Extract the (x, y) coordinate from the center of the cell holding the provided text.  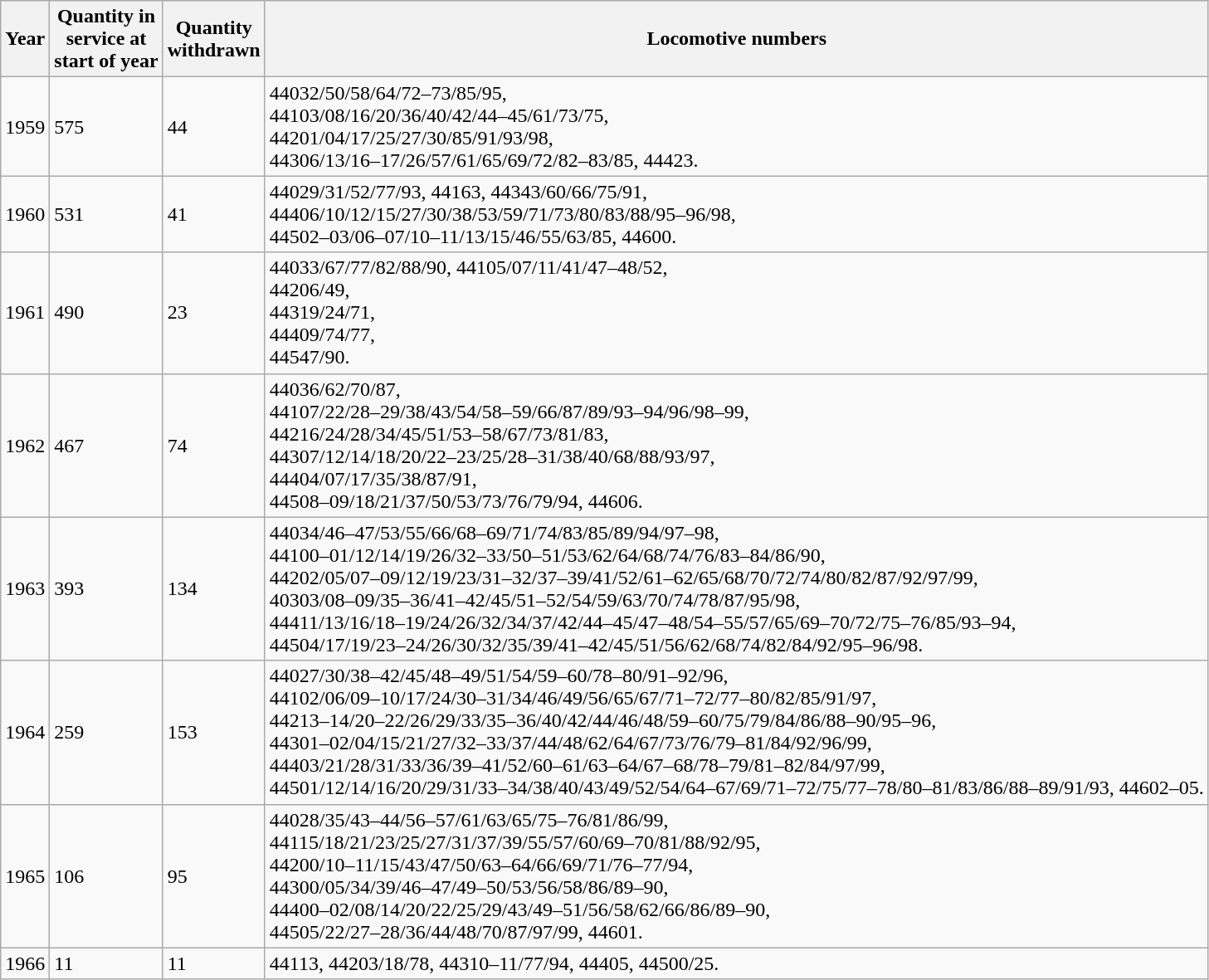
259 (106, 732)
44033/67/77/82/88/90, 44105/07/11/41/47–48/52,44206/49, 44319/24/71, 44409/74/77, 44547/90. (737, 313)
467 (106, 445)
41 (214, 214)
1960 (25, 214)
1965 (25, 876)
74 (214, 445)
44 (214, 126)
44029/31/52/77/93, 44163, 44343/60/66/75/91,44406/10/12/15/27/30/38/53/59/71/73/80/83/88/95–96/98,44502–03/06–07/10–11/13/15/46/55/63/85, 44600. (737, 214)
153 (214, 732)
95 (214, 876)
1962 (25, 445)
1964 (25, 732)
393 (106, 589)
1966 (25, 963)
Quantitywithdrawn (214, 39)
1963 (25, 589)
Locomotive numbers (737, 39)
575 (106, 126)
1959 (25, 126)
44032/50/58/64/72–73/85/95,44103/08/16/20/36/40/42/44–45/61/73/75,44201/04/17/25/27/30/85/91/93/98,44306/13/16–17/26/57/61/65/69/72/82–83/85, 44423. (737, 126)
44113, 44203/18/78, 44310–11/77/94, 44405, 44500/25. (737, 963)
Year (25, 39)
Quantity inservice atstart of year (106, 39)
23 (214, 313)
134 (214, 589)
106 (106, 876)
490 (106, 313)
1961 (25, 313)
531 (106, 214)
